Extract the (X, Y) coordinate from the center of the cell holding the provided text.  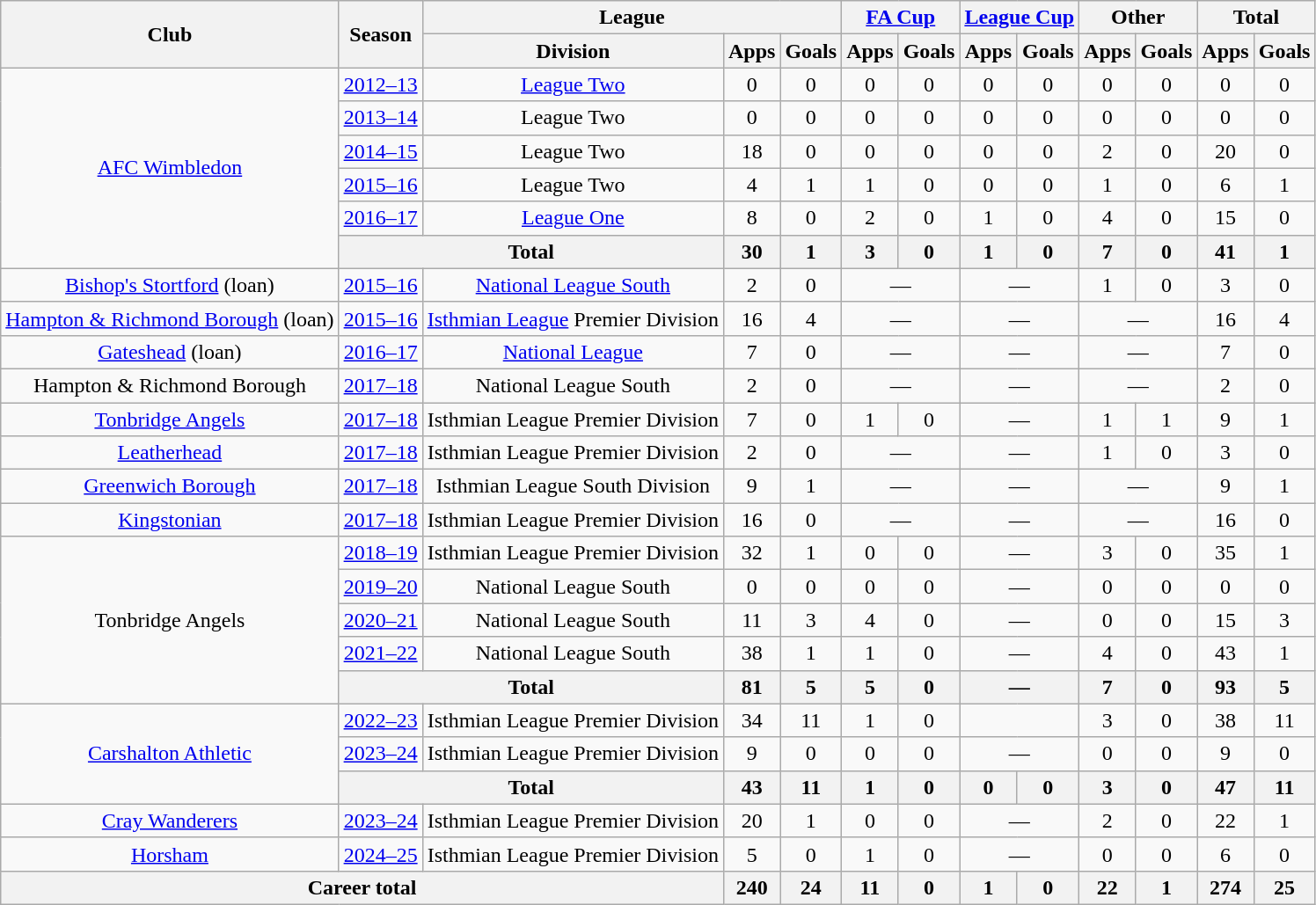
Other (1138, 18)
AFC Wimbledon (170, 168)
League One (573, 218)
League (632, 18)
240 (751, 887)
Career total (362, 887)
32 (751, 553)
Division (573, 51)
2012–13 (380, 84)
2019–20 (380, 587)
2018–19 (380, 553)
Isthmian League South Division (573, 486)
Kingstonian (170, 520)
24 (811, 887)
2013–14 (380, 118)
Club (170, 34)
Gateshead (loan) (170, 352)
Hampton & Richmond Borough (170, 385)
Cray Wanderers (170, 821)
41 (1225, 252)
2024–25 (380, 854)
34 (751, 720)
FA Cup (901, 18)
Bishop's Stortford (loan) (170, 285)
League Cup (1020, 18)
Leatherhead (170, 453)
Season (380, 34)
Hampton & Richmond Borough (loan) (170, 318)
35 (1225, 553)
National League (573, 352)
2022–23 (380, 720)
Greenwich Borough (170, 486)
2014–15 (380, 151)
25 (1284, 887)
2020–21 (380, 620)
Carshalton Athletic (170, 754)
8 (751, 218)
18 (751, 151)
30 (751, 252)
2021–22 (380, 653)
274 (1225, 887)
81 (751, 687)
93 (1225, 687)
47 (1225, 787)
Horsham (170, 854)
